Detect which cell encompasses the target text, then output its [x, y] center coordinate. 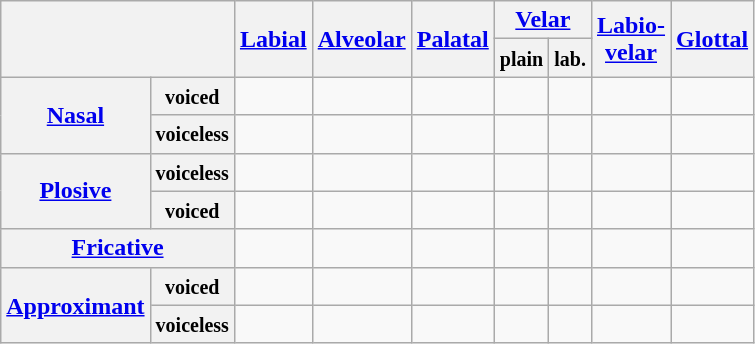
Plosive [76, 191]
Velar [542, 20]
Nasal [76, 115]
Palatal [452, 39]
lab. [570, 58]
plain [521, 58]
Alveolar [362, 39]
Approximant [76, 305]
Labio-velar [630, 39]
Labial [273, 39]
Glottal [712, 39]
Fricative [118, 248]
